Return the (X, Y) coordinate for the center point of the cell that contains the specified text.  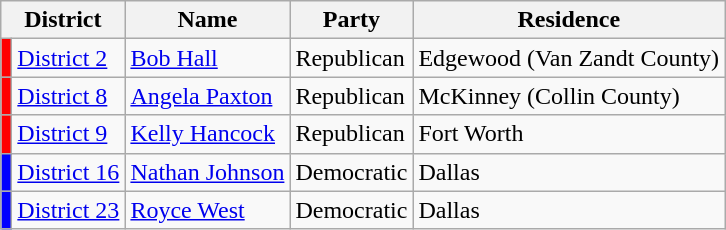
District 8 (68, 96)
Royce West (208, 210)
District 2 (68, 58)
District (63, 20)
Angela Paxton (208, 96)
District 9 (68, 134)
Fort Worth (569, 134)
District 23 (68, 210)
Party (352, 20)
Edgewood (Van Zandt County) (569, 58)
Nathan Johnson (208, 172)
Bob Hall (208, 58)
Residence (569, 20)
Name (208, 20)
District 16 (68, 172)
McKinney (Collin County) (569, 96)
Kelly Hancock (208, 134)
